Scan for the cell matching the given text and deliver its (x, y) coordinate at center. 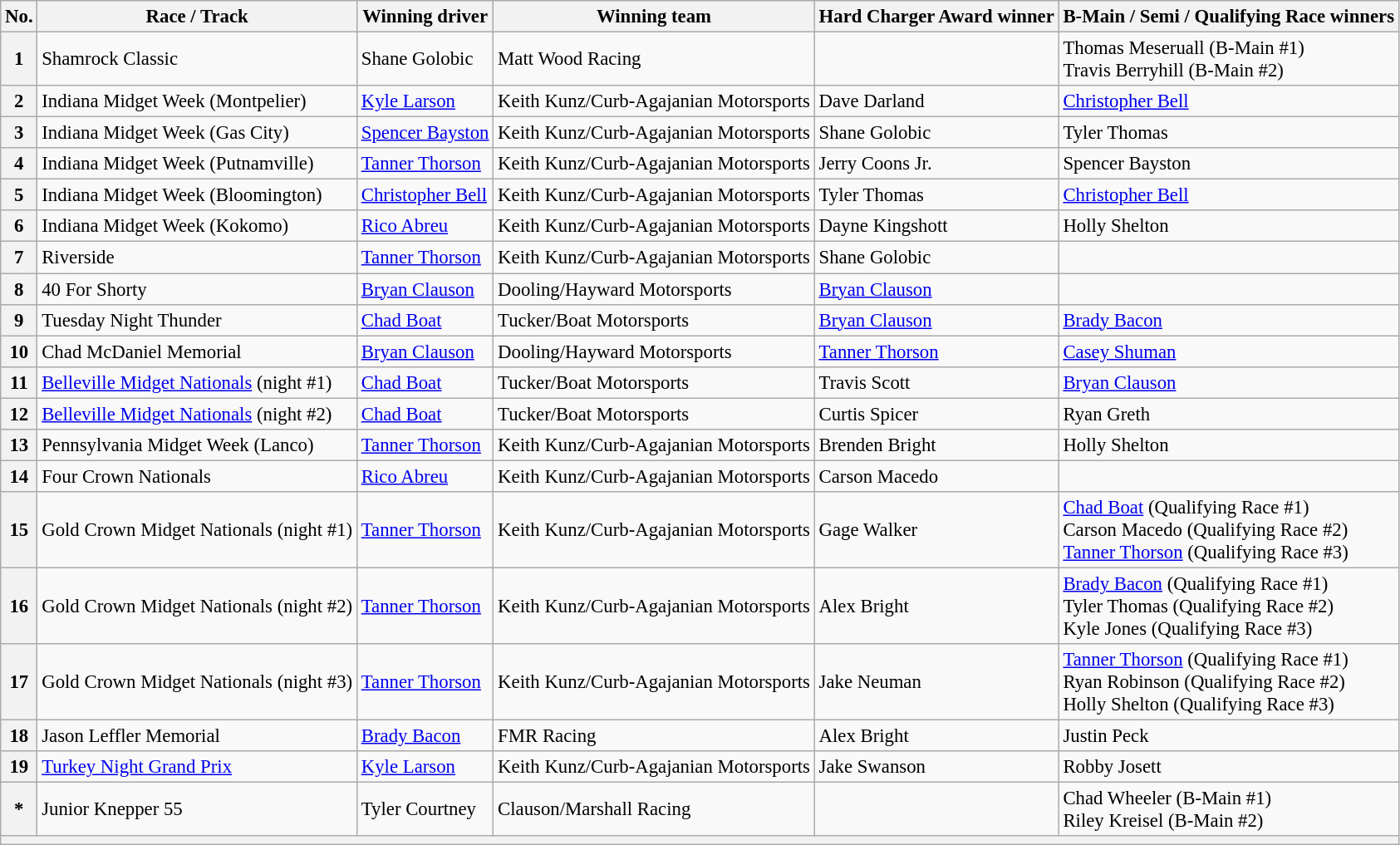
3 (19, 133)
Chad Boat (Qualifying Race #1)Carson Macedo (Qualifying Race #2)Tanner Thorson (Qualifying Race #3) (1228, 530)
7 (19, 258)
Thomas Meseruall (B-Main #1)Travis Berryhill (B-Main #2) (1228, 60)
Shamrock Classic (198, 60)
Brenden Bright (936, 445)
Justin Peck (1228, 736)
Race / Track (198, 17)
Winning team (654, 17)
Gold Crown Midget Nationals (night #3) (198, 682)
Clauson/Marshall Racing (654, 809)
Junior Knepper 55 (198, 809)
Brady Bacon (Qualifying Race #1)Tyler Thomas (Qualifying Race #2)Kyle Jones (Qualifying Race #3) (1228, 606)
9 (19, 320)
Gage Walker (936, 530)
1 (19, 60)
Indiana Midget Week (Putnamville) (198, 164)
6 (19, 227)
Pennsylvania Midget Week (Lanco) (198, 445)
5 (19, 195)
Turkey Night Grand Prix (198, 767)
Tyler Courtney (425, 809)
19 (19, 767)
Jake Swanson (936, 767)
Gold Crown Midget Nationals (night #1) (198, 530)
Four Crown Nationals (198, 476)
Casey Shuman (1228, 351)
Jake Neuman (936, 682)
Jason Leffler Memorial (198, 736)
18 (19, 736)
Travis Scott (936, 382)
FMR Racing (654, 736)
Indiana Midget Week (Montpelier) (198, 101)
17 (19, 682)
12 (19, 414)
2 (19, 101)
Chad McDaniel Memorial (198, 351)
Jerry Coons Jr. (936, 164)
Chad Wheeler (B-Main #1)Riley Kreisel (B-Main #2) (1228, 809)
4 (19, 164)
8 (19, 289)
No. (19, 17)
Robby Josett (1228, 767)
Carson Macedo (936, 476)
Indiana Midget Week (Gas City) (198, 133)
11 (19, 382)
14 (19, 476)
16 (19, 606)
15 (19, 530)
13 (19, 445)
Dave Darland (936, 101)
* (19, 809)
40 For Shorty (198, 289)
10 (19, 351)
Gold Crown Midget Nationals (night #2) (198, 606)
Indiana Midget Week (Bloomington) (198, 195)
Matt Wood Racing (654, 60)
Indiana Midget Week (Kokomo) (198, 227)
Ryan Greth (1228, 414)
B-Main / Semi / Qualifying Race winners (1228, 17)
Curtis Spicer (936, 414)
Dayne Kingshott (936, 227)
Belleville Midget Nationals (night #2) (198, 414)
Belleville Midget Nationals (night #1) (198, 382)
Winning driver (425, 17)
Hard Charger Award winner (936, 17)
Tanner Thorson (Qualifying Race #1)Ryan Robinson (Qualifying Race #2)Holly Shelton (Qualifying Race #3) (1228, 682)
Riverside (198, 258)
Tuesday Night Thunder (198, 320)
